Find where the given text appears and provide that cell's center as (x, y) coordinate. 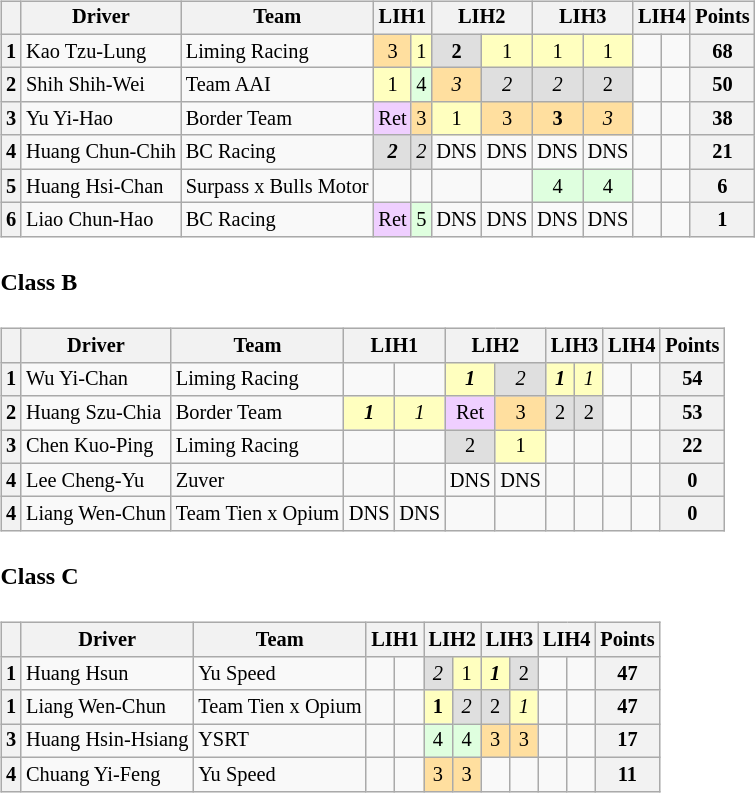
Lee Cheng-Yu (96, 480)
Huang Hsi-Chan (101, 186)
21 (722, 152)
38 (722, 119)
Huang Hsin-Hsiang (107, 741)
Kao Tzu-Lung (101, 51)
68 (722, 51)
Liao Chun-Hao (101, 220)
50 (722, 85)
54 (692, 379)
53 (692, 413)
Huang Chun-Chih (101, 152)
11 (627, 774)
Huang Szu-Chia (96, 413)
Zuver (258, 480)
Yu Yi-Hao (101, 119)
Chuang Yi-Feng (107, 774)
Shih Shih-Wei (101, 85)
17 (627, 741)
Surpass x Bulls Motor (278, 186)
Chen Kuo-Ping (96, 447)
Team AAI (278, 85)
22 (692, 447)
Huang Hsun (107, 673)
Wu Yi-Chan (96, 379)
YSRT (280, 741)
